Return the [X, Y] coordinate for the center point of the cell that contains the specified text.  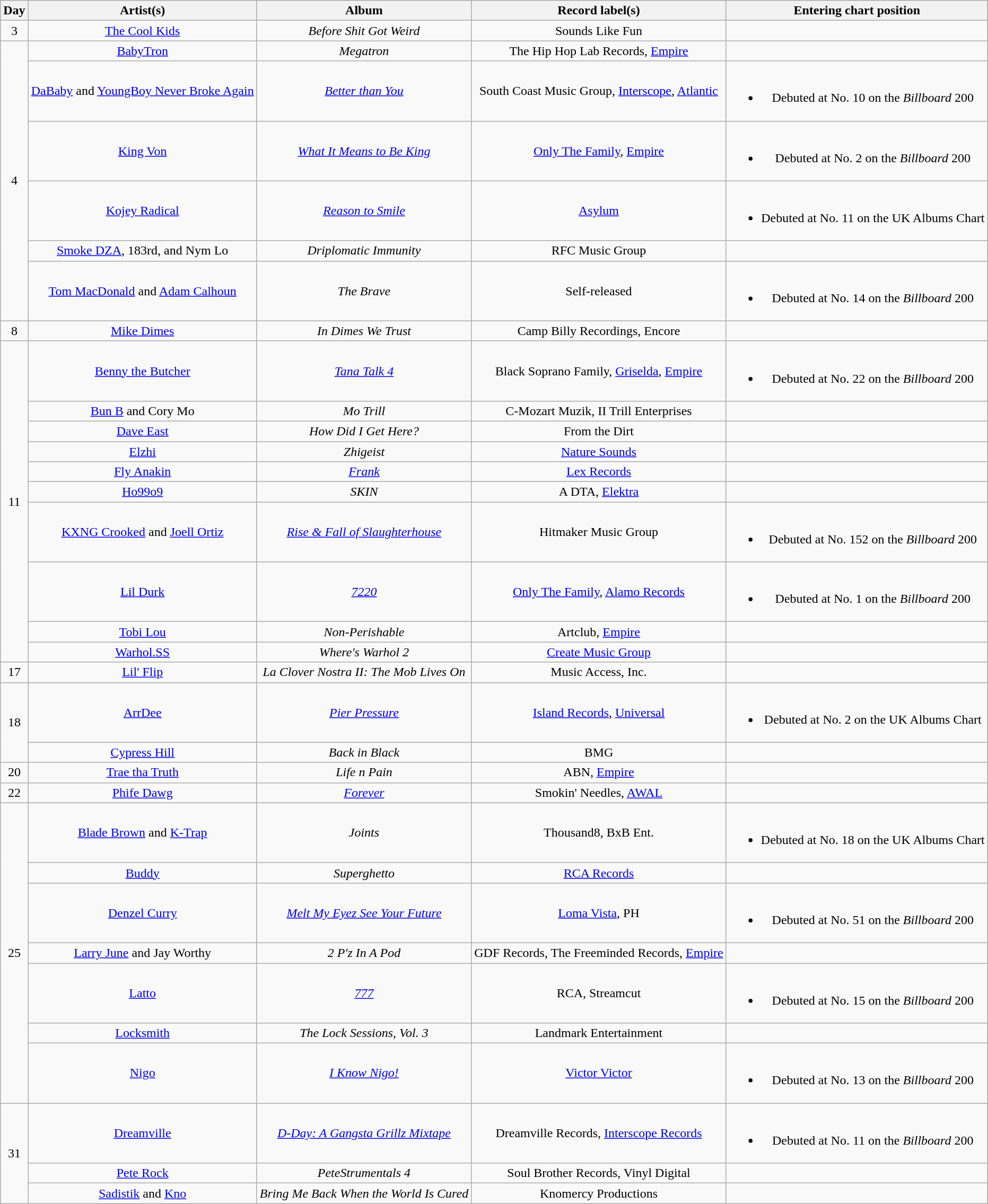
Smoke DZA, 183rd, and Nym Lo [142, 251]
Thousand8, BxB Ent. [599, 832]
17 [14, 672]
Sadistik and Kno [142, 1193]
Day [14, 11]
Tana Talk 4 [364, 371]
King Von [142, 151]
Back in Black [364, 752]
Tobi Lou [142, 632]
Bring Me Back When the World Is Cured [364, 1193]
South Coast Music Group, Interscope, Atlantic [599, 91]
Latto [142, 992]
Smokin' Needles, AWAL [599, 793]
Debuted at No. 2 on the Billboard 200 [857, 151]
Loma Vista, PH [599, 913]
Benny the Butcher [142, 371]
Only The Family, Empire [599, 151]
Album [364, 11]
Only The Family, Alamo Records [599, 592]
PeteStrumentals 4 [364, 1173]
RFC Music Group [599, 251]
22 [14, 793]
Warhol.SS [142, 652]
SKIN [364, 492]
The Hip Hop Lab Records, Empire [599, 51]
Nature Sounds [599, 451]
RCA Records [599, 873]
Tom MacDonald and Adam Calhoun [142, 291]
20 [14, 772]
Rise & Fall of Slaughterhouse [364, 532]
25 [14, 953]
8 [14, 331]
BMG [599, 752]
Cypress Hill [142, 752]
D-Day: A Gangsta Grillz Mixtape [364, 1133]
Camp Billy Recordings, Encore [599, 331]
In Dimes We Trust [364, 331]
The Brave [364, 291]
4 [14, 181]
Driplomatic Immunity [364, 251]
Debuted at No. 10 on the Billboard 200 [857, 91]
Elzhi [142, 451]
Trae tha Truth [142, 772]
Entering chart position [857, 11]
Debuted at No. 2 on the UK Albums Chart [857, 713]
Locksmith [142, 1033]
C-Mozart Muzik, II Trill Enterprises [599, 411]
Mo Trill [364, 411]
Forever [364, 793]
Debuted at No. 18 on the UK Albums Chart [857, 832]
Soul Brother Records, Vinyl Digital [599, 1173]
Debuted at No. 11 on the Billboard 200 [857, 1133]
Lil' Flip [142, 672]
Debuted at No. 152 on the Billboard 200 [857, 532]
GDF Records, The Freeminded Records, Empire [599, 953]
Victor Victor [599, 1073]
Dreamville Records, Interscope Records [599, 1133]
Landmark Entertainment [599, 1033]
Debuted at No. 15 on the Billboard 200 [857, 992]
Megatron [364, 51]
DaBaby and YoungBoy Never Broke Again [142, 91]
Blade Brown and K-Trap [142, 832]
Before Shit Got Weird [364, 31]
Debuted at No. 13 on the Billboard 200 [857, 1073]
Artclub, Empire [599, 632]
I Know Nigo! [364, 1073]
ABN, Empire [599, 772]
Self-released [599, 291]
What It Means to Be King [364, 151]
Sounds Like Fun [599, 31]
Non-Perishable [364, 632]
Lil Durk [142, 592]
Bun B and Cory Mo [142, 411]
How Did I Get Here? [364, 431]
Artist(s) [142, 11]
Reason to Smile [364, 211]
Debuted at No. 22 on the Billboard 200 [857, 371]
18 [14, 722]
BabyTron [142, 51]
La Clover Nostra II: The Mob Lives On [364, 672]
Zhigeist [364, 451]
The Lock Sessions, Vol. 3 [364, 1033]
Where's Warhol 2 [364, 652]
Asylum [599, 211]
31 [14, 1154]
Record label(s) [599, 11]
777 [364, 992]
Ho99o9 [142, 492]
Pete Rock [142, 1173]
ArrDee [142, 713]
Buddy [142, 873]
Frank [364, 472]
Black Soprano Family, Griselda, Empire [599, 371]
Melt My Eyez See Your Future [364, 913]
11 [14, 502]
2 P'z In A Pod [364, 953]
7220 [364, 592]
Kojey Radical [142, 211]
A DTA, Elektra [599, 492]
RCA, Streamcut [599, 992]
Mike Dimes [142, 331]
Debuted at No. 51 on the Billboard 200 [857, 913]
The Cool Kids [142, 31]
Life n Pain [364, 772]
Pier Pressure [364, 713]
Phife Dawg [142, 793]
Superghetto [364, 873]
KXNG Crooked and Joell Ortiz [142, 532]
3 [14, 31]
Debuted at No. 1 on the Billboard 200 [857, 592]
Debuted at No. 11 on the UK Albums Chart [857, 211]
Joints [364, 832]
Dreamville [142, 1133]
From the Dirt [599, 431]
Better than You [364, 91]
Music Access, Inc. [599, 672]
Denzel Curry [142, 913]
Create Music Group [599, 652]
Fly Anakin [142, 472]
Knomercy Productions [599, 1193]
Nigo [142, 1073]
Hitmaker Music Group [599, 532]
Island Records, Universal [599, 713]
Dave East [142, 431]
Lex Records [599, 472]
Larry June and Jay Worthy [142, 953]
Debuted at No. 14 on the Billboard 200 [857, 291]
